Provide the (x, y) coordinate of the cell's center where the given text is located.  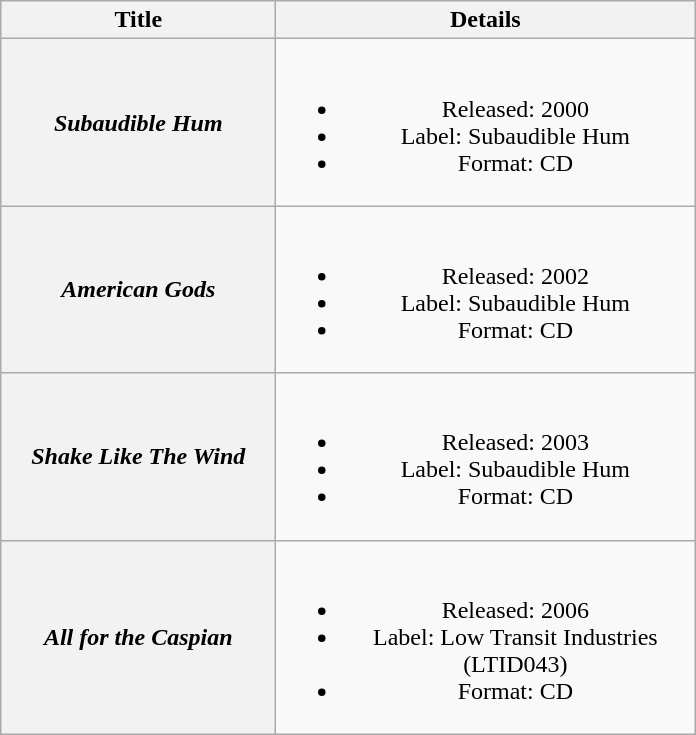
Subaudible Hum (138, 122)
All for the Caspian (138, 637)
Released: 2003Label: Subaudible HumFormat: CD (486, 456)
Details (486, 20)
Title (138, 20)
American Gods (138, 290)
Released: 2002Label: Subaudible HumFormat: CD (486, 290)
Shake Like The Wind (138, 456)
Released: 2000Label: Subaudible HumFormat: CD (486, 122)
Released: 2006Label: Low Transit Industries (LTID043)Format: CD (486, 637)
